Detect which cell encompasses the target text, then output its (X, Y) center coordinate. 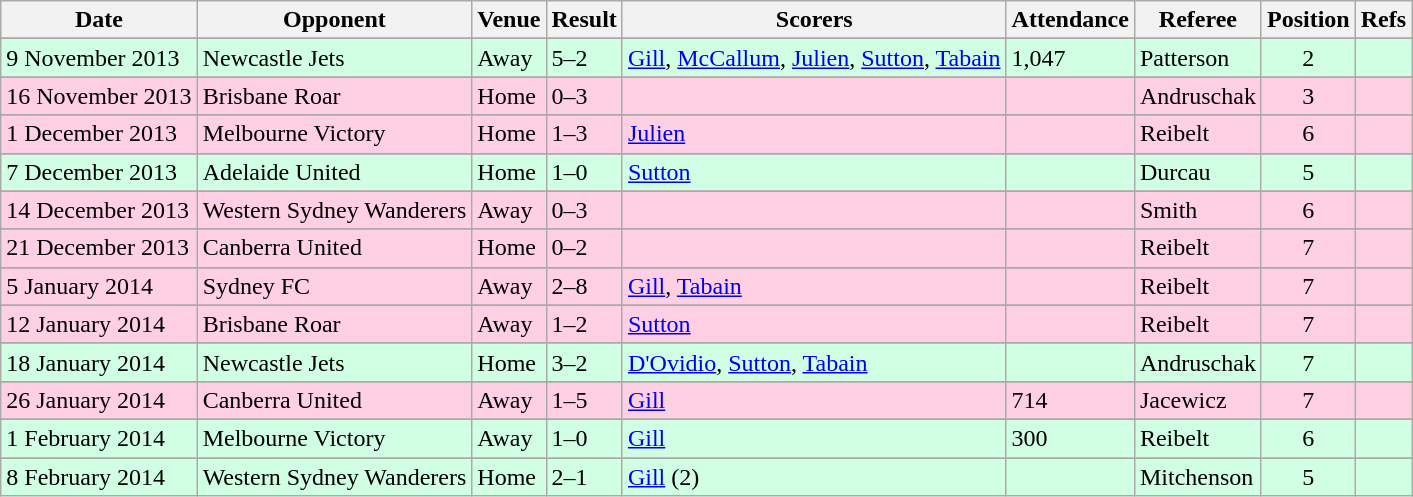
Julien (814, 134)
12 January 2014 (99, 324)
Attendance (1070, 20)
D'Ovidio, Sutton, Tabain (814, 362)
Date (99, 20)
Durcau (1198, 172)
18 January 2014 (99, 362)
Refs (1383, 20)
0–2 (584, 248)
714 (1070, 400)
Opponent (334, 20)
Referee (1198, 20)
1,047 (1070, 58)
1–5 (584, 400)
Position (1308, 20)
Gill (2) (814, 477)
1 December 2013 (99, 134)
Venue (509, 20)
Smith (1198, 210)
2–1 (584, 477)
21 December 2013 (99, 248)
7 December 2013 (99, 172)
300 (1070, 438)
Gill, McCallum, Julien, Sutton, Tabain (814, 58)
3–2 (584, 362)
Scorers (814, 20)
26 January 2014 (99, 400)
Mitchenson (1198, 477)
9 November 2013 (99, 58)
1–3 (584, 134)
Result (584, 20)
Adelaide United (334, 172)
Jacewicz (1198, 400)
1 February 2014 (99, 438)
Sydney FC (334, 286)
2 (1308, 58)
2–8 (584, 286)
Gill, Tabain (814, 286)
8 February 2014 (99, 477)
5 January 2014 (99, 286)
16 November 2013 (99, 96)
3 (1308, 96)
1–2 (584, 324)
14 December 2013 (99, 210)
Patterson (1198, 58)
5–2 (584, 58)
